Detect which cell encompasses the target text, then output its [x, y] center coordinate. 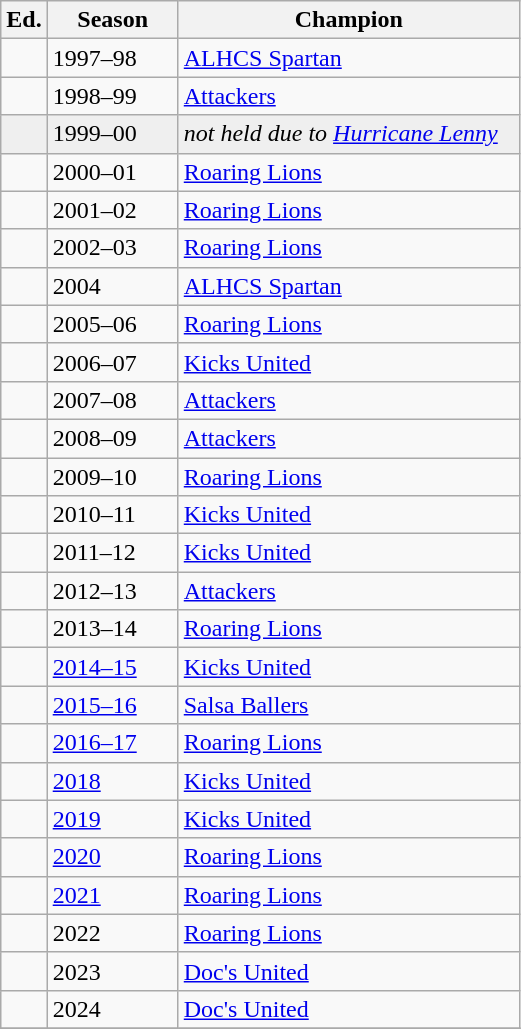
2013–14 [112, 629]
not held due to Hurricane Lenny [348, 134]
2015–16 [112, 705]
2012–13 [112, 591]
2018 [112, 781]
2004 [112, 286]
2008–09 [112, 438]
Ed. [24, 20]
2023 [112, 971]
Salsa Ballers [348, 705]
2021 [112, 895]
1997–98 [112, 58]
Season [112, 20]
2001–02 [112, 210]
2005–06 [112, 324]
2011–12 [112, 553]
2002–03 [112, 248]
Champion [348, 20]
2007–08 [112, 400]
2000–01 [112, 172]
2014–15 [112, 667]
2024 [112, 1009]
2009–10 [112, 477]
2016–17 [112, 743]
2019 [112, 819]
2022 [112, 933]
1998–99 [112, 96]
2020 [112, 857]
1999–00 [112, 134]
2010–11 [112, 515]
2006–07 [112, 362]
